Identify which cell holds the provided text, then report its (X, Y) central coordinate. 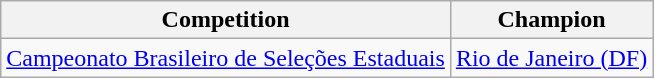
Competition (226, 20)
Rio de Janeiro (DF) (551, 58)
Champion (551, 20)
Campeonato Brasileiro de Seleções Estaduais (226, 58)
